Return (x, y) of the center of cell containing provided text 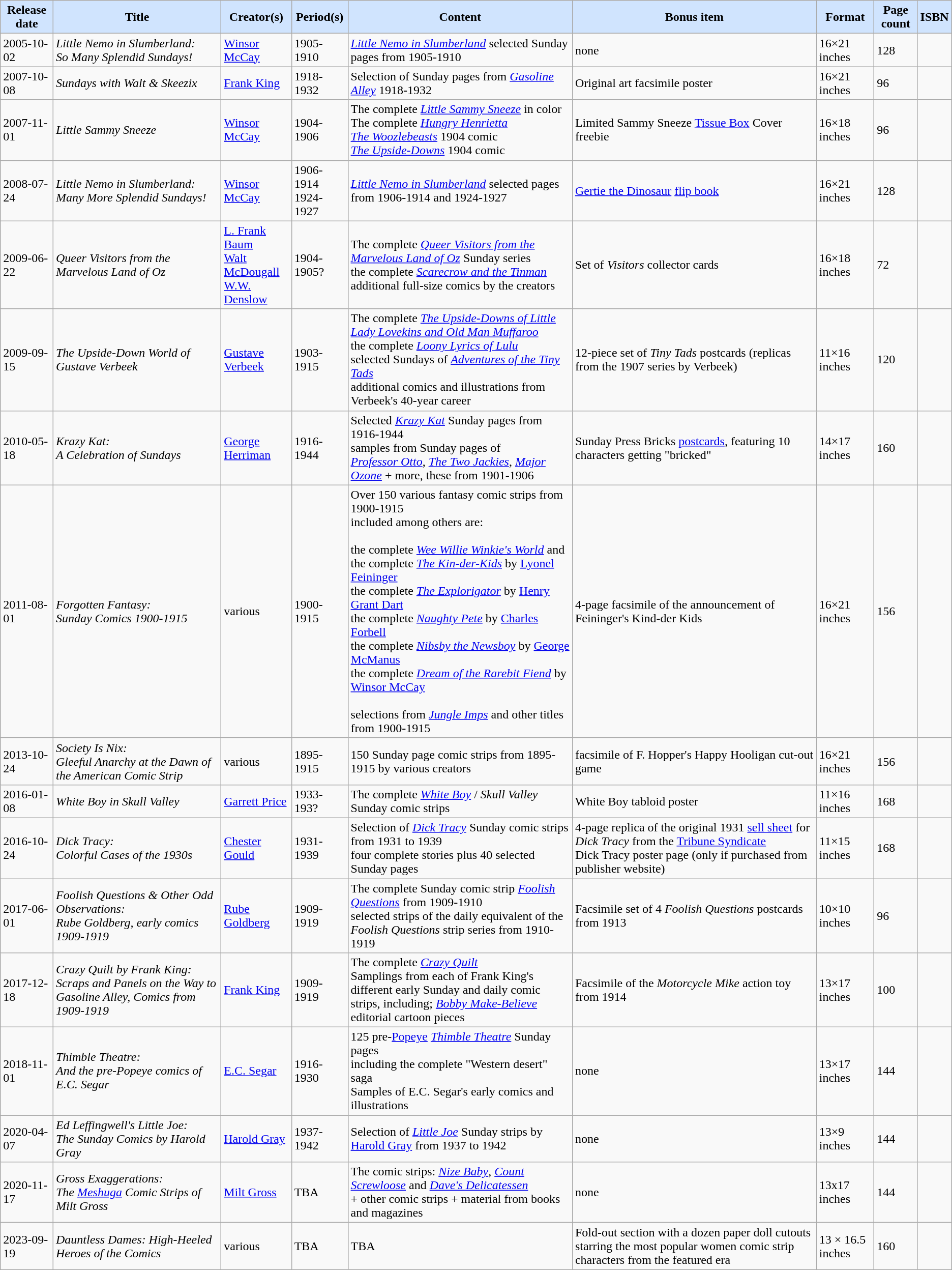
1905-1910 (319, 50)
Dauntless Dames: High-Heeled Heroes of the Comics (137, 1246)
Gross Exaggerations:The Meshuga Comic Strips of Milt Gross (137, 1193)
Selected Krazy Kat Sunday pages from 1916-1944samples from Sunday pages ofProfessor Otto, The Two Jackies, Major Ozone + more, these from 1901-1906 (460, 448)
Queer Visitors from the Marvelous Land of Oz (137, 265)
72 (896, 265)
13 × 16.5 inches (845, 1246)
2010-05-18 (27, 448)
1895-1915 (319, 761)
1906-19141924-1927 (319, 190)
L. Frank BaumWalt McDougallW.W. Denslow (256, 265)
2018-11-01 (27, 1072)
Set of Visitors collector cards (694, 265)
12-piece set of Tiny Tads postcards (replicas from the 1907 series by Verbeek) (694, 360)
2013-10-24 (27, 761)
4-page facsimile of the announcement of Feininger's Kind-der Kids (694, 612)
Fold-out section with a dozen paper doll cutouts starring the most popular women comic strip characters from the featured era (694, 1246)
Crazy Quilt by Frank King: Scraps and Panels on the Way to Gasoline Alley, Comics from 1909-1919 (137, 990)
13×9 inches (845, 1139)
2011-08-01 (27, 612)
1903-1915 (319, 360)
1931-1939 (319, 848)
Gustave Verbeek (256, 360)
Title (137, 17)
2016-01-08 (27, 801)
George Herriman (256, 448)
Milt Gross (256, 1193)
Period(s) (319, 17)
Thimble Theatre:And the pre-Popeye comics of E.C. Segar (137, 1072)
1916-1944 (319, 448)
Facsimile of the Motorcycle Mike action toy from 1914 (694, 990)
Selection of Little Joe Sunday strips by Harold Gray from 1937 to 1942 (460, 1139)
Sundays with Walt & Skeezix (137, 83)
Content (460, 17)
Little Nemo in Slumberland selected pages from 1906-1914 and 1924-1927 (460, 190)
Limited Sammy Sneeze Tissue Box Cover freebie (694, 130)
2009-06-22 (27, 265)
Dick Tracy:Colorful Cases of the 1930s (137, 848)
1933-193? (319, 801)
2020-11-17 (27, 1193)
2023-09-19 (27, 1246)
White Boy in Skull Valley (137, 801)
1900-1915 (319, 612)
Chester Gould (256, 848)
2016-10-24 (27, 848)
Selection of Sunday pages from Gasoline Alley 1918-1932 (460, 83)
2020-04-07 (27, 1139)
2017-06-01 (27, 915)
Little Nemo in Slumberland:So Many Splendid Sundays! (137, 50)
Original art facsimile poster (694, 83)
1904-1905? (319, 265)
Krazy Kat:A Celebration of Sundays (137, 448)
The complete White Boy / Skull Valley Sunday comic strips (460, 801)
Garrett Price (256, 801)
Ed Leffingwell's Little Joe:The Sunday Comics by Harold Gray (137, 1139)
Little Nemo in Slumberland selected Sunday pages from 1905-1910 (460, 50)
Page count (896, 17)
125 pre-Popeye Thimble Theatre Sunday pagesincluding the complete "Western desert" sagaSamples of E.C. Segar's early comics and illustrations (460, 1072)
Harold Gray (256, 1139)
1904-1906 (319, 130)
1937-1942 (319, 1139)
2017-12-18 (27, 990)
10×10 inches (845, 915)
1918-1932 (319, 83)
Gertie the Dinosaur flip book (694, 190)
Bonus item (694, 17)
Foolish Questions & Other Odd Observations: Rube Goldberg, early comics 1909-1919 (137, 915)
2009-09-15 (27, 360)
2008-07-24 (27, 190)
2007-11-01 (27, 130)
ISBN (935, 17)
The Upside-Down World of Gustave Verbeek (137, 360)
Format (845, 17)
150 Sunday page comic strips from 1895-1915 by various creators (460, 761)
2005-10-02 (27, 50)
Rube Goldberg (256, 915)
White Boy tabloid poster (694, 801)
Sunday Press Bricks postcards, featuring 10 characters getting "bricked" (694, 448)
The comic strips: Nize Baby, Count Screwloose and Dave's Delicatessen + other comic strips + material from books and magazines (460, 1193)
13x17 inches (845, 1193)
2007-10-08 (27, 83)
14×17 inches (845, 448)
11×15 inches (845, 848)
Little Sammy Sneeze (137, 130)
1916-1930 (319, 1072)
Selection of Dick Tracy Sunday comic strips from 1931 to 1939four complete stories plus 40 selected Sunday pages (460, 848)
facsimile of F. Hopper's Happy Hooligan cut-out game (694, 761)
100 (896, 990)
Release date (27, 17)
The complete Little Sammy Sneeze in colorThe complete Hungry HenriettaThe Woozlebeasts 1904 comicThe Upside-Downs 1904 comic (460, 130)
Society Is Nix:Gleeful Anarchy at the Dawn of the American Comic Strip (137, 761)
Little Nemo in Slumberland:Many More Splendid Sundays! (137, 190)
Creator(s) (256, 17)
E.C. Segar (256, 1072)
Forgotten Fantasy:Sunday Comics 1900-1915 (137, 612)
Facsimile set of 4 Foolish Questions postcards from 1913 (694, 915)
120 (896, 360)
